Extract the (x, y) coordinate from the center of the cell holding the provided text.  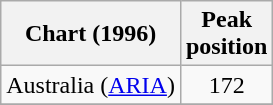
Australia (ARIA) (91, 85)
172 (226, 85)
Peakposition (226, 34)
Chart (1996) (91, 34)
